Detect which cell encompasses the target text, then output its (x, y) center coordinate. 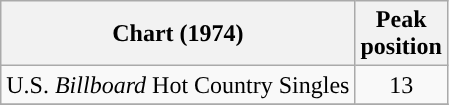
13 (401, 85)
Peakposition (401, 34)
U.S. Billboard Hot Country Singles (178, 85)
Chart (1974) (178, 34)
